Search for the cell housing the specified text and yield its (X, Y) center coordinate. 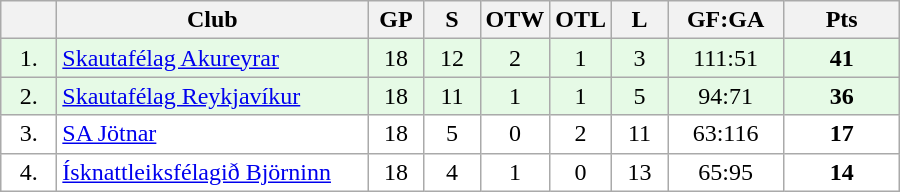
Pts (842, 20)
4. (29, 172)
3. (29, 134)
36 (842, 96)
12 (452, 58)
41 (842, 58)
17 (842, 134)
Ísknattleiksfélagið Björninn (212, 172)
14 (842, 172)
GF:GA (726, 20)
Club (212, 20)
65:95 (726, 172)
Skautafélag Reykjavíkur (212, 96)
L (640, 20)
SA Jötnar (212, 134)
4 (452, 172)
111:51 (726, 58)
3 (640, 58)
OTL (581, 20)
S (452, 20)
1. (29, 58)
2. (29, 96)
13 (640, 172)
63:116 (726, 134)
Skautafélag Akureyrar (212, 58)
94:71 (726, 96)
OTW (515, 20)
GP (396, 20)
